Search for the cell housing the specified text and yield its (X, Y) center coordinate. 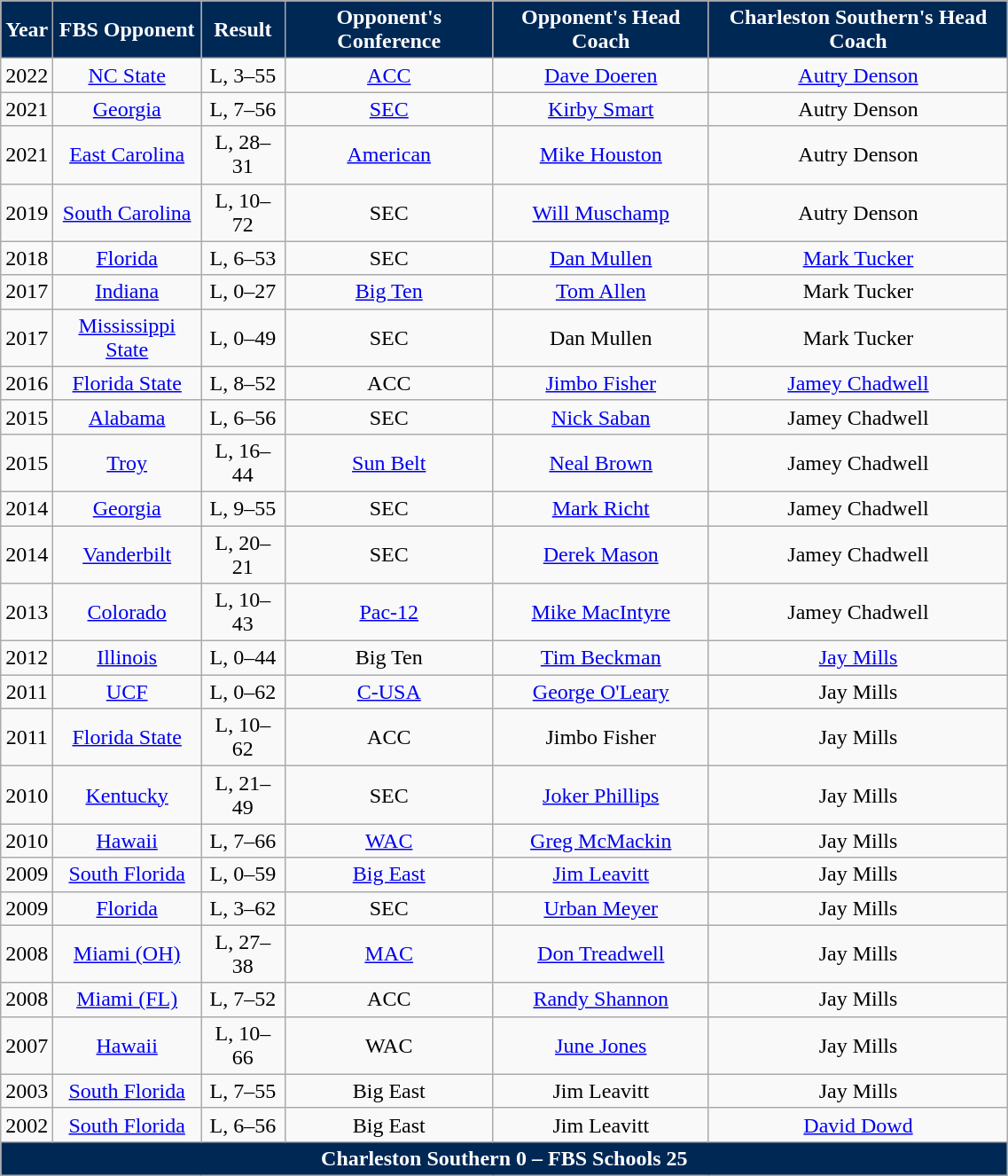
L, 7–55 (243, 1091)
Opponent's Conference (388, 30)
L, 0–49 (243, 337)
Indiana (128, 292)
L, 3–62 (243, 908)
L, 0–27 (243, 292)
Miami (OH) (128, 954)
Miami (FL) (128, 1000)
L, 0–59 (243, 874)
L, 8–52 (243, 383)
Alabama (128, 417)
Illinois (128, 658)
Kentucky (128, 795)
Troy (128, 463)
Neal Brown (601, 463)
June Jones (601, 1045)
L, 20–21 (243, 553)
2018 (27, 258)
L, 10–43 (243, 612)
FBS Opponent (128, 30)
South Carolina (128, 213)
L, 10–66 (243, 1045)
2022 (27, 75)
NC State (128, 75)
American (388, 154)
Result (243, 30)
Joker Phillips (601, 795)
Greg McMackin (601, 841)
2003 (27, 1091)
L, 10–72 (243, 213)
Mark Richt (601, 508)
Mike MacIntyre (601, 612)
UCF (128, 692)
Year (27, 30)
East Carolina (128, 154)
Nick Saban (601, 417)
Colorado (128, 612)
L, 7–52 (243, 1000)
Will Muschamp (601, 213)
L, 7–66 (243, 841)
Charleston Southern's Head Coach (858, 30)
Vanderbilt (128, 553)
Urban Meyer (601, 908)
Sun Belt (388, 463)
Don Treadwell (601, 954)
L, 10–62 (243, 738)
L, 28–31 (243, 154)
2016 (27, 383)
L, 7–56 (243, 109)
L, 3–55 (243, 75)
Pac-12 (388, 612)
George O'Leary (601, 692)
L, 27–38 (243, 954)
2012 (27, 658)
David Dowd (858, 1125)
Mississippi State (128, 337)
L, 6–53 (243, 258)
2013 (27, 612)
L, 16–44 (243, 463)
Randy Shannon (601, 1000)
C-USA (388, 692)
Tim Beckman (601, 658)
Kirby Smart (601, 109)
2007 (27, 1045)
Charleston Southern 0 – FBS Schools 25 (504, 1158)
2002 (27, 1125)
MAC (388, 954)
L, 0–62 (243, 692)
L, 0–44 (243, 658)
Derek Mason (601, 553)
Tom Allen (601, 292)
Mike Houston (601, 154)
Opponent's Head Coach (601, 30)
L, 21–49 (243, 795)
Dave Doeren (601, 75)
2019 (27, 213)
L, 9–55 (243, 508)
